Search for the cell housing the specified text and yield its [X, Y] center coordinate. 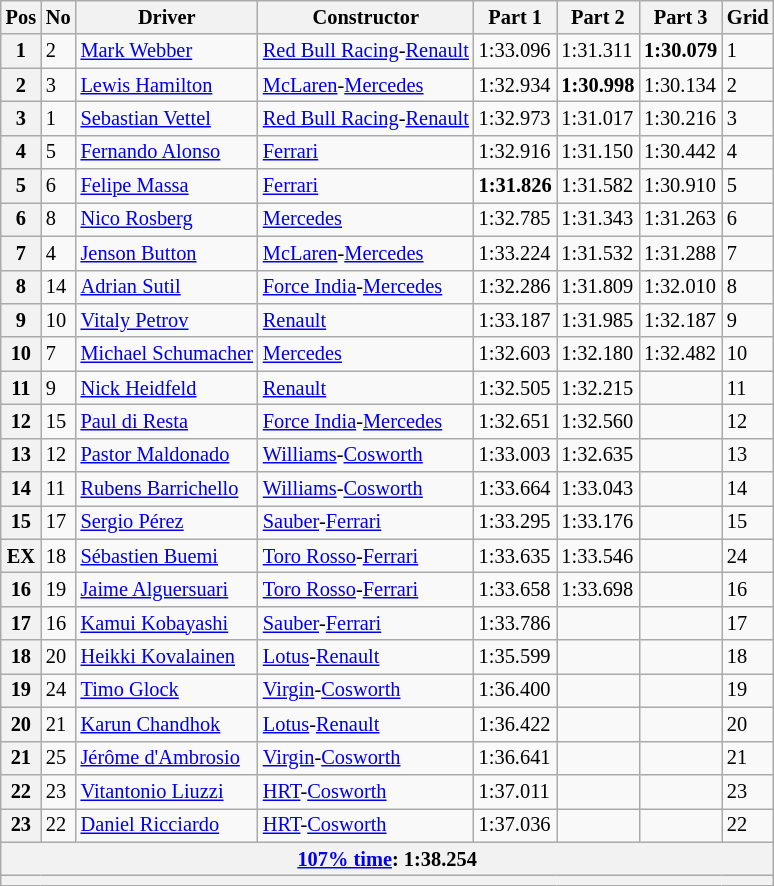
1:31.826 [516, 186]
1:33.043 [598, 489]
Vitaly Petrov [167, 320]
Nico Rosberg [167, 219]
1:31.311 [598, 51]
Part 2 [598, 17]
1:30.079 [680, 51]
1:31.582 [598, 186]
1:32.635 [598, 455]
Pastor Maldonado [167, 455]
1:33.635 [516, 556]
1:31.532 [598, 253]
1:32.603 [516, 354]
Adrian Sutil [167, 287]
1:33.187 [516, 320]
1:30.998 [598, 85]
Driver [167, 17]
Timo Glock [167, 690]
Michael Schumacher [167, 354]
Heikki Kovalainen [167, 657]
Jenson Button [167, 253]
Daniel Ricciardo [167, 825]
1:31.985 [598, 320]
1:35.599 [516, 657]
Rubens Barrichello [167, 489]
1:32.934 [516, 85]
Sergio Pérez [167, 522]
1:33.664 [516, 489]
1:33.224 [516, 253]
1:33.658 [516, 589]
Sébastien Buemi [167, 556]
Paul di Resta [167, 421]
Mark Webber [167, 51]
1:33.096 [516, 51]
1:32.973 [516, 118]
1:32.651 [516, 421]
1:32.010 [680, 287]
1:36.641 [516, 758]
Kamui Kobayashi [167, 623]
1:37.011 [516, 791]
1:30.216 [680, 118]
1:31.263 [680, 219]
25 [58, 758]
Jaime Alguersuari [167, 589]
1:33.546 [598, 556]
1:36.400 [516, 690]
1:32.187 [680, 320]
Nick Heidfeld [167, 388]
Fernando Alonso [167, 152]
1:30.134 [680, 85]
1:32.505 [516, 388]
EX [21, 556]
1:33.003 [516, 455]
1:32.482 [680, 354]
1:31.288 [680, 253]
Jérôme d'Ambrosio [167, 758]
Part 1 [516, 17]
1:32.785 [516, 219]
Lewis Hamilton [167, 85]
1:33.295 [516, 522]
Vitantonio Liuzzi [167, 791]
Felipe Massa [167, 186]
1:32.215 [598, 388]
107% time: 1:38.254 [388, 859]
1:36.422 [516, 724]
Pos [21, 17]
1:32.916 [516, 152]
Sebastian Vettel [167, 118]
Karun Chandhok [167, 724]
1:32.180 [598, 354]
1:37.036 [516, 825]
1:31.343 [598, 219]
1:30.910 [680, 186]
1:31.809 [598, 287]
1:31.150 [598, 152]
Constructor [366, 17]
Part 3 [680, 17]
1:33.786 [516, 623]
1:32.560 [598, 421]
No [58, 17]
1:33.176 [598, 522]
1:31.017 [598, 118]
1:33.698 [598, 589]
Grid [748, 17]
1:30.442 [680, 152]
1:32.286 [516, 287]
